Return the [X, Y] coordinate for the center point of the cell that contains the specified text.  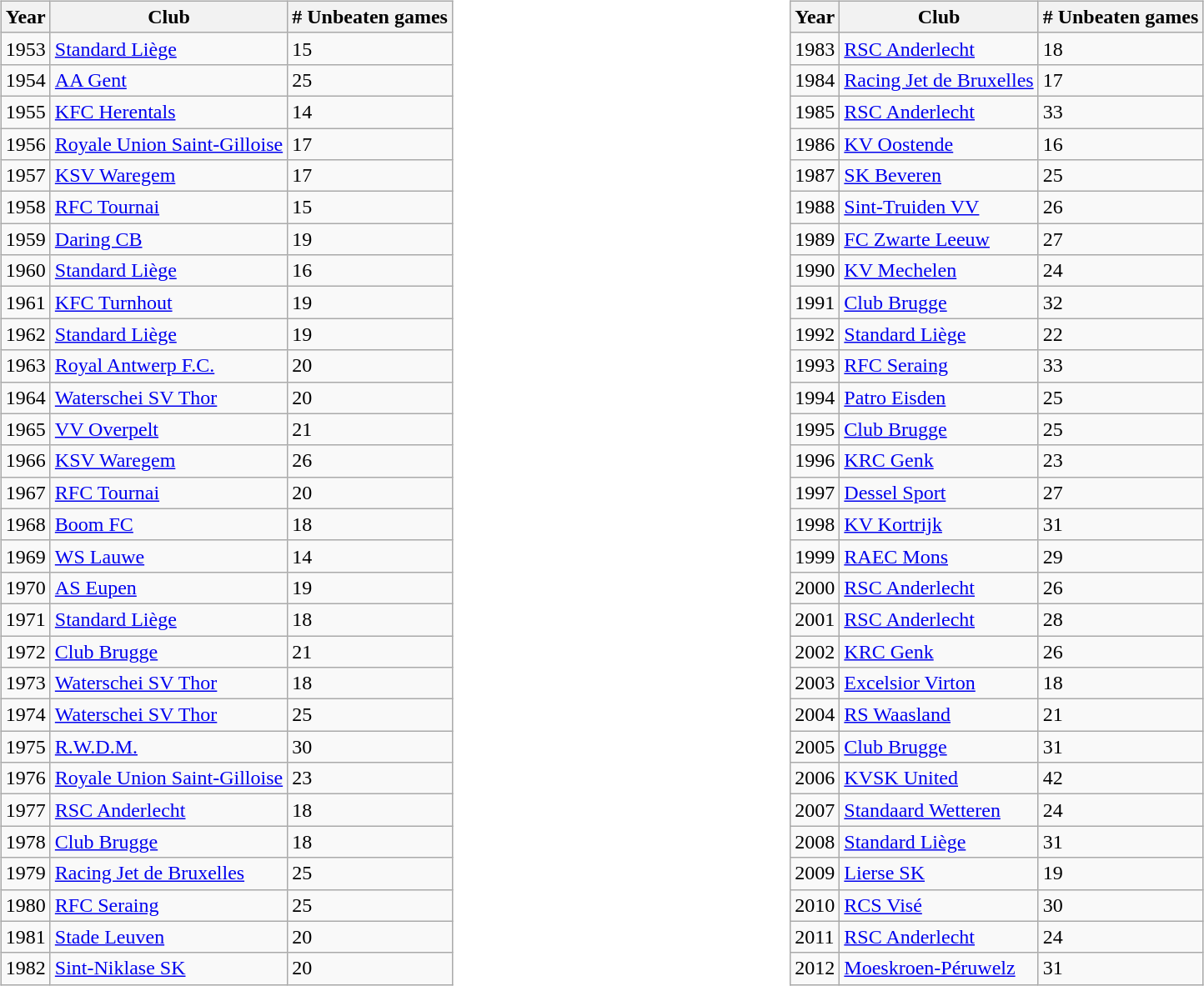
1975 [25, 747]
1967 [25, 493]
1986 [815, 144]
1961 [25, 303]
KV Kortrijk [939, 524]
2011 [815, 937]
Stade Leuven [168, 937]
1999 [815, 556]
1979 [25, 873]
Patro Eisden [939, 398]
FC Zwarte Leeuw [939, 239]
SK Beveren [939, 176]
Excelsior Virton [939, 683]
1984 [815, 80]
2009 [815, 873]
32 [1121, 303]
1996 [815, 461]
2000 [815, 588]
1995 [815, 429]
Dessel Sport [939, 493]
1994 [815, 398]
1973 [25, 683]
2006 [815, 778]
2002 [815, 651]
2005 [815, 747]
Moeskroen-Péruwelz [939, 968]
1972 [25, 651]
1977 [25, 810]
WS Lauwe [168, 556]
2008 [815, 842]
1969 [25, 556]
1981 [25, 937]
28 [1121, 619]
VV Overpelt [168, 429]
1960 [25, 271]
KFC Turnhout [168, 303]
1978 [25, 842]
1956 [25, 144]
1998 [815, 524]
KV Oostende [939, 144]
RCS Visé [939, 905]
2012 [815, 968]
1968 [25, 524]
Sint-Niklase SK [168, 968]
Daring CB [168, 239]
1954 [25, 80]
1993 [815, 366]
KV Mechelen [939, 271]
KVSK United [939, 778]
KFC Herentals [168, 112]
1983 [815, 48]
1957 [25, 176]
1985 [815, 112]
1982 [25, 968]
AA Gent [168, 80]
1963 [25, 366]
1959 [25, 239]
1962 [25, 334]
AS Eupen [168, 588]
1970 [25, 588]
1971 [25, 619]
1953 [25, 48]
1980 [25, 905]
Royal Antwerp F.C. [168, 366]
1958 [25, 208]
22 [1121, 334]
Sint-Truiden VV [939, 208]
1989 [815, 239]
1990 [815, 271]
2007 [815, 810]
42 [1121, 778]
Lierse SK [939, 873]
2004 [815, 715]
29 [1121, 556]
1988 [815, 208]
1997 [815, 493]
1974 [25, 715]
1991 [815, 303]
1964 [25, 398]
1966 [25, 461]
RS Waasland [939, 715]
Boom FC [168, 524]
R.W.D.M. [168, 747]
2001 [815, 619]
1965 [25, 429]
1955 [25, 112]
RAEC Mons [939, 556]
2003 [815, 683]
1992 [815, 334]
2010 [815, 905]
Standaard Wetteren [939, 810]
1987 [815, 176]
1976 [25, 778]
